For the text-containing cell, return its midpoint in [X, Y] coordinate format. 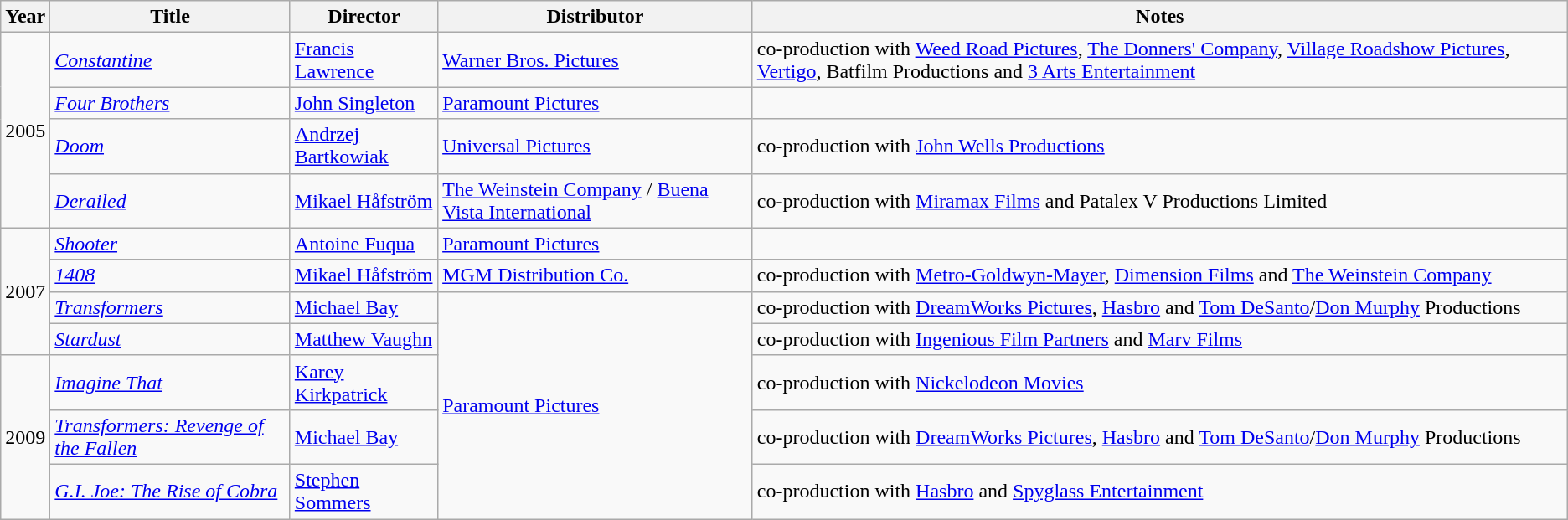
co-production with Metro-Goldwyn-Mayer, Dimension Films and The Weinstein Company [1159, 275]
Francis Lawrence [364, 60]
co-production with Ingenious Film Partners and Marv Films [1159, 339]
co-production with Weed Road Pictures, The Donners' Company, Village Roadshow Pictures, Vertigo, Batfilm Productions and 3 Arts Entertainment [1159, 60]
1408 [170, 275]
2005 [25, 131]
Transformers [170, 307]
Notes [1159, 17]
Stephen Sommers [364, 491]
Transformers: Revenge of the Fallen [170, 437]
Stardust [170, 339]
Warner Bros. Pictures [596, 60]
Doom [170, 146]
The Weinstein Company / Buena Vista International [596, 201]
Imagine That [170, 382]
co-production with Nickelodeon Movies [1159, 382]
Antoine Fuqua [364, 244]
Matthew Vaughn [364, 339]
Universal Pictures [596, 146]
Derailed [170, 201]
Four Brothers [170, 103]
Title [170, 17]
Karey Kirkpatrick [364, 382]
2007 [25, 291]
G.I. Joe: The Rise of Cobra [170, 491]
Year [25, 17]
2009 [25, 437]
MGM Distribution Co. [596, 275]
co-production with Miramax Films and Patalex V Productions Limited [1159, 201]
Distributor [596, 17]
Shooter [170, 244]
Andrzej Bartkowiak [364, 146]
John Singleton [364, 103]
Constantine [170, 60]
Director [364, 17]
co-production with Hasbro and Spyglass Entertainment [1159, 491]
co-production with John Wells Productions [1159, 146]
